Capture the cell that displays the provided text and extract its (X, Y) central coordinate. 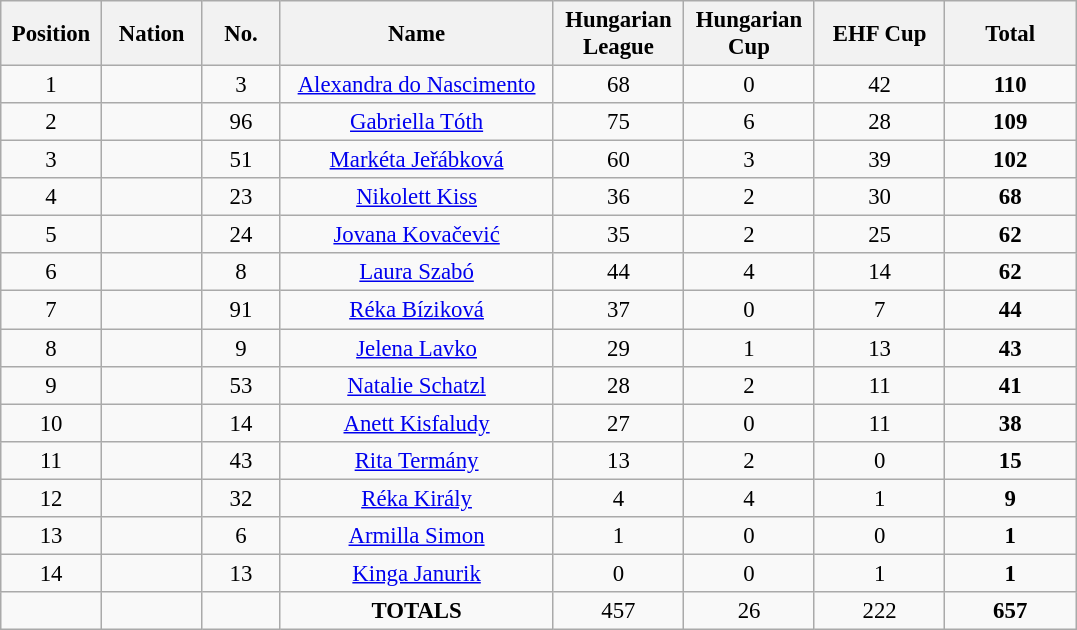
53 (241, 385)
Natalie Schatzl (416, 385)
32 (241, 498)
35 (618, 235)
41 (1010, 385)
26 (750, 611)
36 (618, 197)
30 (880, 197)
110 (1010, 85)
23 (241, 197)
Gabriella Tóth (416, 122)
38 (1010, 423)
657 (1010, 611)
109 (1010, 122)
24 (241, 235)
Alexandra do Nascimento (416, 85)
51 (241, 160)
25 (880, 235)
Réka Király (416, 498)
Position (52, 34)
457 (618, 611)
222 (880, 611)
Jovana Kovačević (416, 235)
Jelena Lavko (416, 348)
Nation (152, 34)
29 (618, 348)
Hungarian League (618, 34)
No. (241, 34)
37 (618, 310)
27 (618, 423)
10 (52, 423)
91 (241, 310)
Armilla Simon (416, 536)
Anett Kisfaludy (416, 423)
42 (880, 85)
EHF Cup (880, 34)
Kinga Janurik (416, 573)
102 (1010, 160)
Laura Szabó (416, 273)
60 (618, 160)
15 (1010, 460)
96 (241, 122)
Hungarian Cup (750, 34)
12 (52, 498)
TOTALS (416, 611)
75 (618, 122)
39 (880, 160)
Name (416, 34)
5 (52, 235)
Réka Bíziková (416, 310)
Nikolett Kiss (416, 197)
Rita Termány (416, 460)
Markéta Jeřábková (416, 160)
Total (1010, 34)
